Output the [x, y] coordinate of the center of the cell containing the given text.  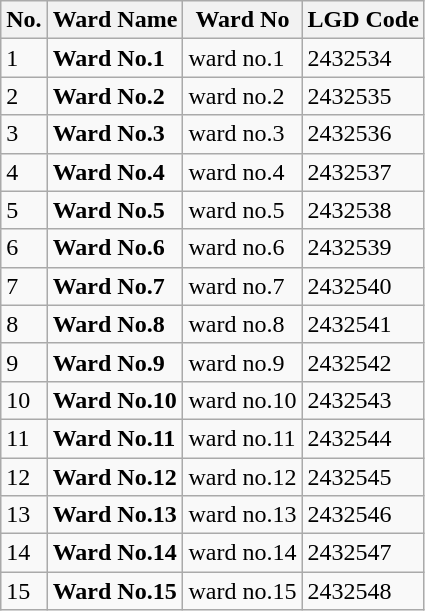
ward no.11 [242, 438]
13 [24, 515]
Ward No.4 [115, 172]
12 [24, 477]
3 [24, 134]
10 [24, 400]
ward no.9 [242, 362]
5 [24, 210]
ward no.3 [242, 134]
Ward No [242, 20]
Ward No.10 [115, 400]
Ward Name [115, 20]
Ward No.2 [115, 96]
14 [24, 553]
11 [24, 438]
2432548 [363, 591]
Ward No.12 [115, 477]
2432538 [363, 210]
2432545 [363, 477]
ward no.2 [242, 96]
2432546 [363, 515]
LGD Code [363, 20]
ward no.7 [242, 286]
8 [24, 324]
ward no.10 [242, 400]
ward no.15 [242, 591]
Ward No.1 [115, 58]
2432536 [363, 134]
9 [24, 362]
4 [24, 172]
ward no.1 [242, 58]
ward no.4 [242, 172]
No. [24, 20]
2432540 [363, 286]
2432534 [363, 58]
7 [24, 286]
1 [24, 58]
2 [24, 96]
2432543 [363, 400]
2432537 [363, 172]
Ward No.6 [115, 248]
Ward No.15 [115, 591]
Ward No.11 [115, 438]
Ward No.14 [115, 553]
2432544 [363, 438]
Ward No.8 [115, 324]
Ward No.7 [115, 286]
2432547 [363, 553]
6 [24, 248]
Ward No.9 [115, 362]
Ward No.13 [115, 515]
ward no.6 [242, 248]
Ward No.3 [115, 134]
ward no.5 [242, 210]
2432542 [363, 362]
ward no.12 [242, 477]
2432535 [363, 96]
15 [24, 591]
ward no.13 [242, 515]
Ward No.5 [115, 210]
2432541 [363, 324]
ward no.14 [242, 553]
ward no.8 [242, 324]
2432539 [363, 248]
